Identify which cell holds the provided text, then report its [X, Y] central coordinate. 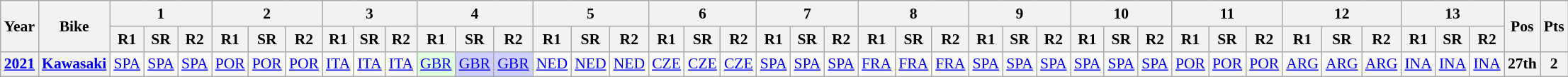
27th [1522, 64]
7 [808, 14]
13 [1453, 14]
Pts [1555, 26]
2021 [20, 64]
Bike [74, 26]
5 [591, 14]
8 [913, 14]
Kawasaki [74, 64]
Year [20, 26]
Pos [1522, 26]
9 [1019, 14]
12 [1342, 14]
10 [1121, 14]
6 [703, 14]
4 [475, 14]
11 [1227, 14]
1 [160, 14]
3 [370, 14]
